Identify which cell holds the provided text, then report its (x, y) central coordinate. 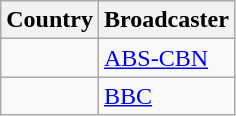
BBC (166, 96)
ABS-CBN (166, 58)
Broadcaster (166, 20)
Country (50, 20)
